Scan for the cell matching the given text and deliver its [x, y] coordinate at center. 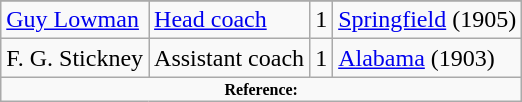
Guy Lowman [75, 20]
Head coach [230, 20]
Reference: [262, 89]
F. G. Stickney [75, 58]
Alabama (1903) [428, 58]
Assistant coach [230, 58]
Springfield (1905) [428, 20]
